Detect which cell encompasses the target text, then output its (X, Y) center coordinate. 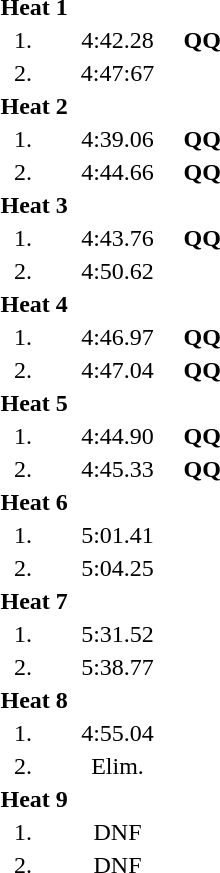
4:39.06 (118, 139)
DNF (118, 832)
4:46.97 (118, 337)
4:50.62 (118, 271)
4:55.04 (118, 733)
5:01.41 (118, 535)
4:43.76 (118, 238)
4:42.28 (118, 40)
4:45.33 (118, 469)
Elim. (118, 766)
4:44.66 (118, 172)
5:04.25 (118, 568)
4:47.04 (118, 370)
5:31.52 (118, 634)
5:38.77 (118, 667)
4:47:67 (118, 73)
4:44.90 (118, 436)
